Return [X, Y] of the center of cell containing provided text 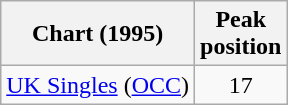
Peak position [241, 34]
UK Singles (OCC) [98, 85]
17 [241, 85]
Chart (1995) [98, 34]
